Provide the [X, Y] coordinate of the cell's center where the given text is located.  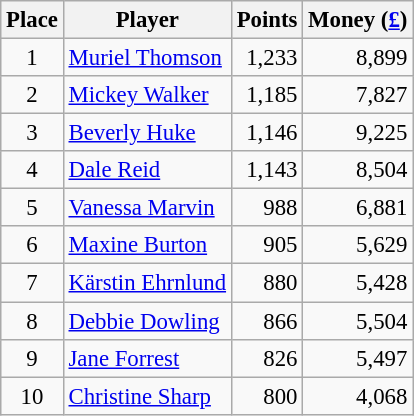
5 [32, 208]
1,143 [266, 170]
9 [32, 358]
1,233 [266, 58]
Place [32, 20]
5,504 [358, 321]
4,068 [358, 396]
880 [266, 283]
Player [147, 20]
800 [266, 396]
Mickey Walker [147, 95]
2 [32, 95]
5,497 [358, 358]
1 [32, 58]
Debbie Dowling [147, 321]
1,185 [266, 95]
866 [266, 321]
6,881 [358, 208]
7,827 [358, 95]
4 [32, 170]
Kärstin Ehrnlund [147, 283]
7 [32, 283]
Muriel Thomson [147, 58]
Jane Forrest [147, 358]
1,146 [266, 133]
3 [32, 133]
Maxine Burton [147, 245]
Beverly Huke [147, 133]
10 [32, 396]
6 [32, 245]
Money (£) [358, 20]
826 [266, 358]
Vanessa Marvin [147, 208]
Dale Reid [147, 170]
905 [266, 245]
5,629 [358, 245]
9,225 [358, 133]
8 [32, 321]
Christine Sharp [147, 396]
8,504 [358, 170]
988 [266, 208]
8,899 [358, 58]
5,428 [358, 283]
Points [266, 20]
